Scan for the cell matching the given text and deliver its (x, y) coordinate at center. 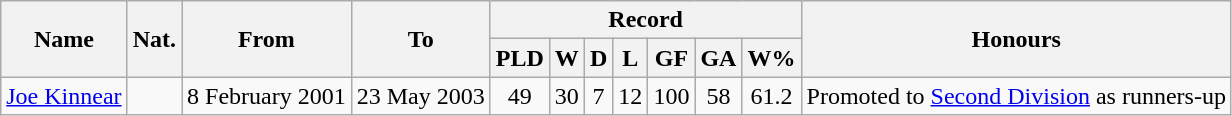
W (566, 58)
From (267, 39)
GA (718, 58)
Honours (1016, 39)
8 February 2001 (267, 96)
30 (566, 96)
12 (630, 96)
23 May 2003 (420, 96)
58 (718, 96)
7 (598, 96)
To (420, 39)
Promoted to Second Division as runners-up (1016, 96)
Joe Kinnear (64, 96)
100 (672, 96)
L (630, 58)
W% (772, 58)
D (598, 58)
Name (64, 39)
Nat. (154, 39)
61.2 (772, 96)
PLD (520, 58)
Record (646, 20)
GF (672, 58)
49 (520, 96)
